Provide the [X, Y] coordinate of the cell's center where the given text is located.  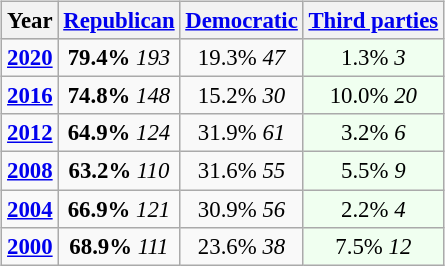
2020 [30, 58]
Third parties [373, 21]
79.4% 193 [119, 58]
68.9% 111 [119, 246]
15.2% 30 [242, 96]
23.6% 38 [242, 246]
66.9% 121 [119, 209]
1.3% 3 [373, 58]
2004 [30, 209]
63.2% 110 [119, 171]
19.3% 47 [242, 58]
31.9% 61 [242, 133]
2.2% 4 [373, 209]
30.9% 56 [242, 209]
10.0% 20 [373, 96]
7.5% 12 [373, 246]
3.2% 6 [373, 133]
74.8% 148 [119, 96]
2012 [30, 133]
2008 [30, 171]
64.9% 124 [119, 133]
Republican [119, 21]
Year [30, 21]
2016 [30, 96]
31.6% 55 [242, 171]
2000 [30, 246]
5.5% 9 [373, 171]
Democratic [242, 21]
